Pinpoint the cell where the given text exists, returning its (x, y) midpoint coordinate. 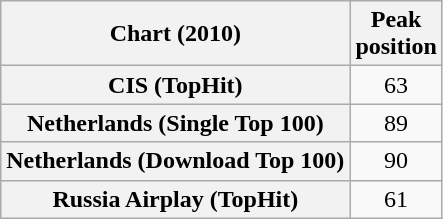
Chart (2010) (176, 34)
63 (396, 85)
Netherlands (Single Top 100) (176, 123)
90 (396, 161)
Peakposition (396, 34)
61 (396, 199)
Russia Airplay (TopHit) (176, 199)
89 (396, 123)
CIS (TopHit) (176, 85)
Netherlands (Download Top 100) (176, 161)
